Extract the (X, Y) coordinate from the center of the cell holding the provided text.  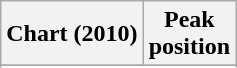
Peakposition (189, 34)
Chart (2010) (72, 34)
